Return the (x, y) coordinate for the center point of the cell that contains the specified text.  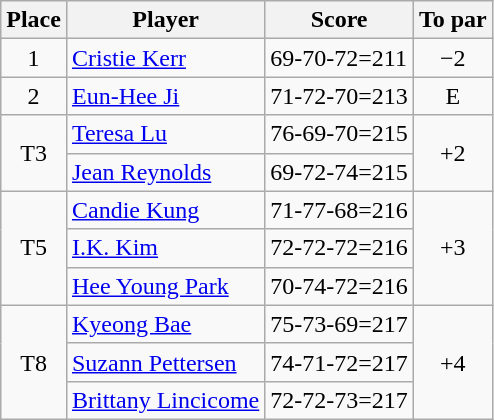
70-74-72=216 (340, 286)
72-72-73=217 (340, 400)
To par (452, 20)
Player (165, 20)
Candie Kung (165, 210)
69-70-72=211 (340, 58)
Cristie Kerr (165, 58)
Eun-Hee Ji (165, 96)
71-77-68=216 (340, 210)
71-72-70=213 (340, 96)
T5 (34, 248)
Suzann Pettersen (165, 362)
75-73-69=217 (340, 324)
Teresa Lu (165, 134)
76-69-70=215 (340, 134)
Brittany Lincicome (165, 400)
+4 (452, 362)
69-72-74=215 (340, 172)
74-71-72=217 (340, 362)
Score (340, 20)
+3 (452, 248)
T3 (34, 153)
72-72-72=216 (340, 248)
+2 (452, 153)
E (452, 96)
1 (34, 58)
I.K. Kim (165, 248)
2 (34, 96)
Jean Reynolds (165, 172)
Place (34, 20)
−2 (452, 58)
T8 (34, 362)
Kyeong Bae (165, 324)
Hee Young Park (165, 286)
